Detect which cell encompasses the target text, then output its [x, y] center coordinate. 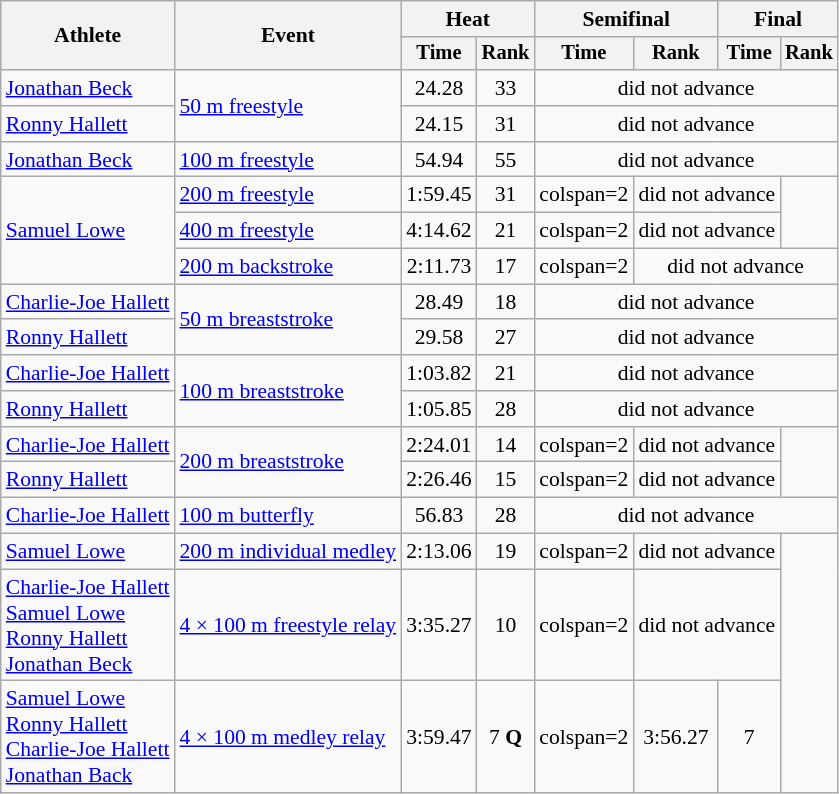
24.28 [438, 88]
1:59.45 [438, 195]
Final [778, 19]
1:05.85 [438, 409]
Athlete [88, 36]
54.94 [438, 160]
33 [506, 88]
2:26.46 [438, 480]
19 [506, 552]
100 m freestyle [288, 160]
56.83 [438, 516]
7 Q [506, 737]
Heat [468, 19]
200 m backstroke [288, 267]
50 m breaststroke [288, 320]
7 [749, 737]
10 [506, 625]
200 m breaststroke [288, 462]
1:03.82 [438, 373]
4 × 100 m freestyle relay [288, 625]
17 [506, 267]
400 m freestyle [288, 231]
24.15 [438, 124]
27 [506, 338]
29.58 [438, 338]
Charlie-Joe HallettSamuel LoweRonny HallettJonathan Beck [88, 625]
55 [506, 160]
200 m individual medley [288, 552]
100 m breaststroke [288, 390]
Semifinal [626, 19]
200 m freestyle [288, 195]
28.49 [438, 302]
2:11.73 [438, 267]
3:35.27 [438, 625]
15 [506, 480]
3:56.27 [676, 737]
100 m butterfly [288, 516]
4 × 100 m medley relay [288, 737]
Event [288, 36]
Samuel LoweRonny HallettCharlie-Joe HallettJonathan Back [88, 737]
2:24.01 [438, 445]
2:13.06 [438, 552]
50 m freestyle [288, 106]
14 [506, 445]
4:14.62 [438, 231]
3:59.47 [438, 737]
18 [506, 302]
